Pinpoint the cell where the given text exists, returning its (x, y) midpoint coordinate. 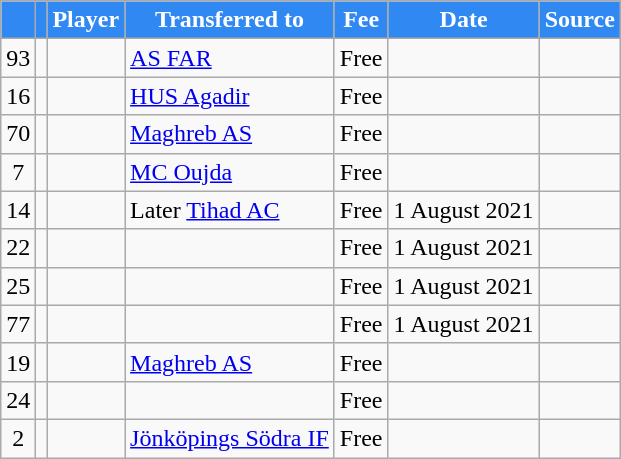
19 (18, 362)
Transferred to (230, 20)
Player (86, 20)
HUS Agadir (230, 96)
Later Tihad AC (230, 210)
93 (18, 58)
Jönköpings Södra IF (230, 438)
16 (18, 96)
Source (580, 20)
14 (18, 210)
25 (18, 286)
2 (18, 438)
24 (18, 400)
AS FAR (230, 58)
7 (18, 172)
Fee (361, 20)
MC Oujda (230, 172)
70 (18, 134)
22 (18, 248)
Date (464, 20)
77 (18, 324)
